Detect which cell encompasses the target text, then output its [X, Y] center coordinate. 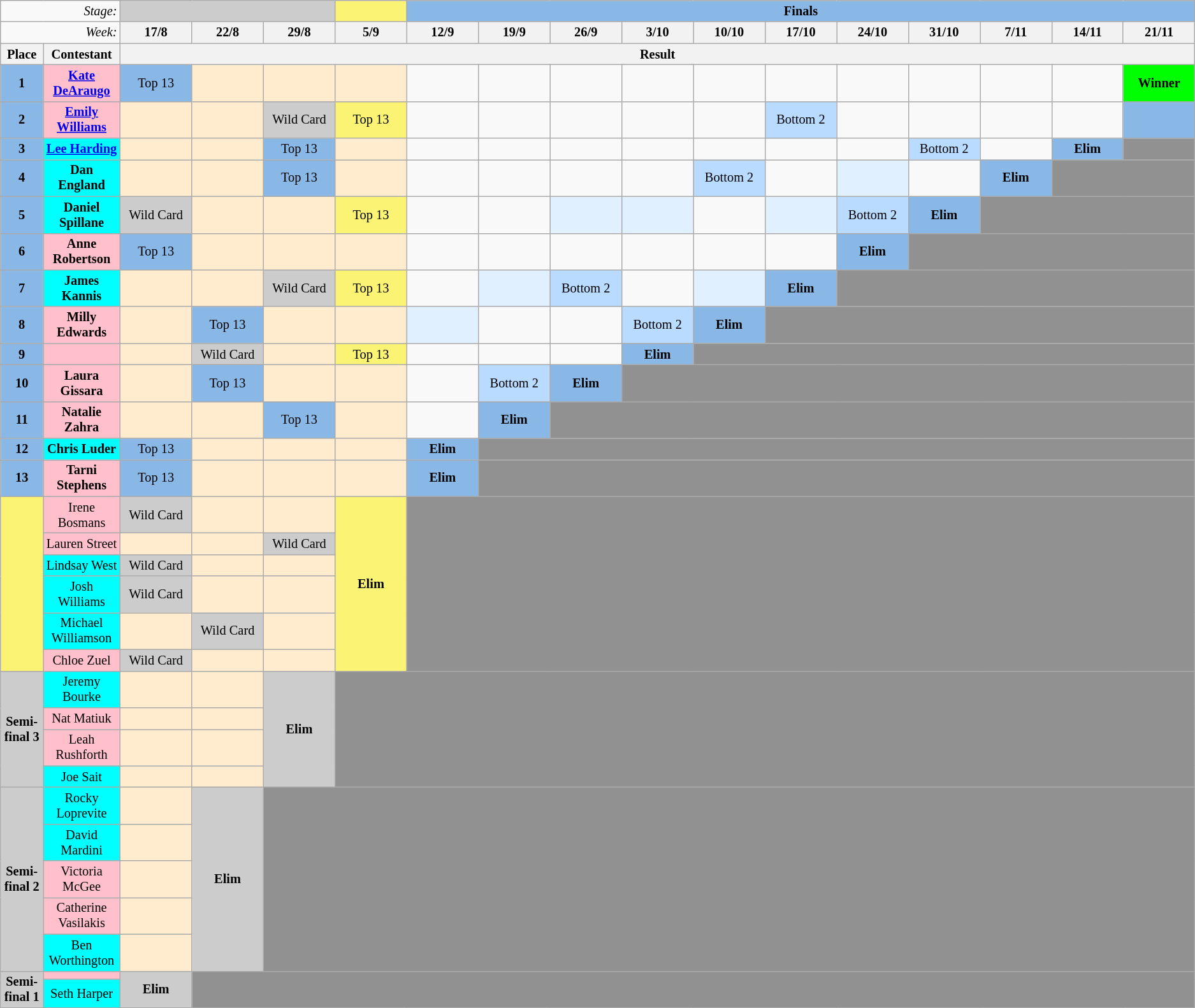
Leah Rushforth [82, 747]
David Mardini [82, 842]
Semi-final 2 [22, 879]
Nat Matiuk [82, 718]
Ben Worthington [82, 953]
14/11 [1087, 32]
12/9 [442, 32]
4 [22, 178]
Stage: [61, 11]
Semi-final 3 [22, 729]
Milly Edwards [82, 325]
3/10 [657, 32]
Contestant [82, 54]
Lee Harding [82, 149]
Result [657, 54]
10/10 [729, 32]
1 [22, 83]
8 [22, 325]
3 [22, 149]
29/8 [299, 32]
26/9 [586, 32]
Jeremy Bourke [82, 689]
James Kannis [82, 288]
24/10 [873, 32]
Lindsay West [82, 565]
Seth Harper [82, 994]
Victoria McGee [82, 879]
Place [22, 54]
5/9 [371, 32]
Michael Williamson [82, 631]
10 [22, 383]
Finals [800, 11]
Winner [1159, 83]
13 [22, 478]
19/9 [514, 32]
12 [22, 449]
Catherine Vasilakis [82, 916]
17/10 [800, 32]
31/10 [944, 32]
22/8 [228, 32]
7/11 [1016, 32]
Chloe Zuel [82, 660]
Daniel Spillane [82, 215]
9 [22, 354]
Chris Luder [82, 449]
17/8 [156, 32]
Joe Sait [82, 777]
Laura Gissara [82, 383]
21/11 [1159, 32]
2 [22, 120]
Week: [61, 32]
7 [22, 288]
Lauren Street [82, 544]
Irene Bosmans [82, 515]
Dan England [82, 178]
Semi-final 1 [22, 990]
Anne Robertson [82, 252]
Emily Williams [82, 120]
6 [22, 252]
Rocky Loprevite [82, 805]
Josh Williams [82, 594]
Kate DeAraugo [82, 83]
Natalie Zahra [82, 420]
11 [22, 420]
Tarni Stephens [82, 478]
5 [22, 215]
